Capture the cell that displays the provided text and extract its (x, y) central coordinate. 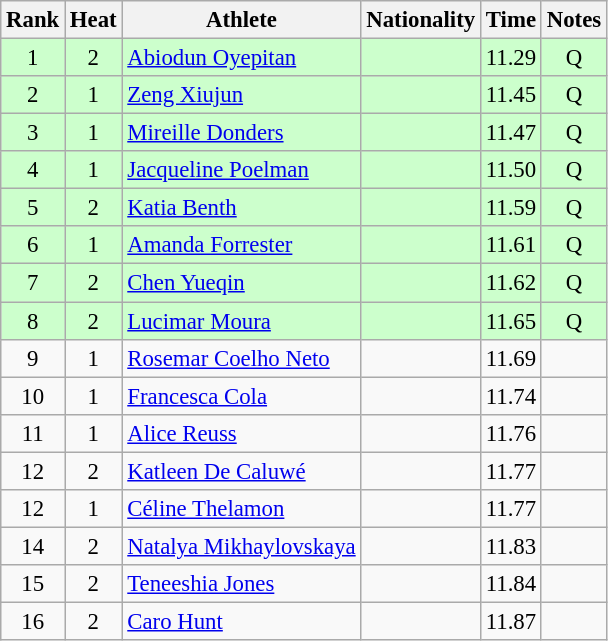
9 (33, 358)
Alice Reuss (242, 433)
Athlete (242, 20)
Katia Benth (242, 208)
11.61 (510, 245)
6 (33, 245)
Time (510, 20)
Mireille Donders (242, 133)
11.76 (510, 433)
15 (33, 584)
11.59 (510, 208)
Nationality (420, 20)
Abiodun Oyepitan (242, 58)
11.45 (510, 95)
Rank (33, 20)
4 (33, 170)
7 (33, 283)
Caro Hunt (242, 621)
Katleen De Caluwé (242, 471)
Chen Yueqin (242, 283)
Amanda Forrester (242, 245)
11.65 (510, 321)
11.87 (510, 621)
11.29 (510, 58)
11.62 (510, 283)
Teneeshia Jones (242, 584)
14 (33, 546)
11.47 (510, 133)
3 (33, 133)
Céline Thelamon (242, 509)
11.84 (510, 584)
16 (33, 621)
Lucimar Moura (242, 321)
Notes (574, 20)
Heat (94, 20)
11.83 (510, 546)
Zeng Xiujun (242, 95)
5 (33, 208)
11.50 (510, 170)
10 (33, 396)
Francesca Cola (242, 396)
11 (33, 433)
11.69 (510, 358)
8 (33, 321)
Rosemar Coelho Neto (242, 358)
Natalya Mikhaylovskaya (242, 546)
Jacqueline Poelman (242, 170)
11.74 (510, 396)
